Find where the given text appears and provide that cell's center as (x, y) coordinate. 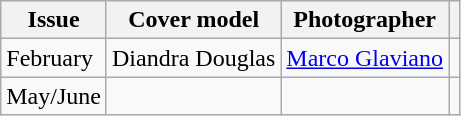
Marco Glaviano (365, 58)
Diandra Douglas (193, 58)
Cover model (193, 20)
Issue (54, 20)
Photographer (365, 20)
May/June (54, 96)
February (54, 58)
